Search for the cell housing the specified text and yield its (x, y) center coordinate. 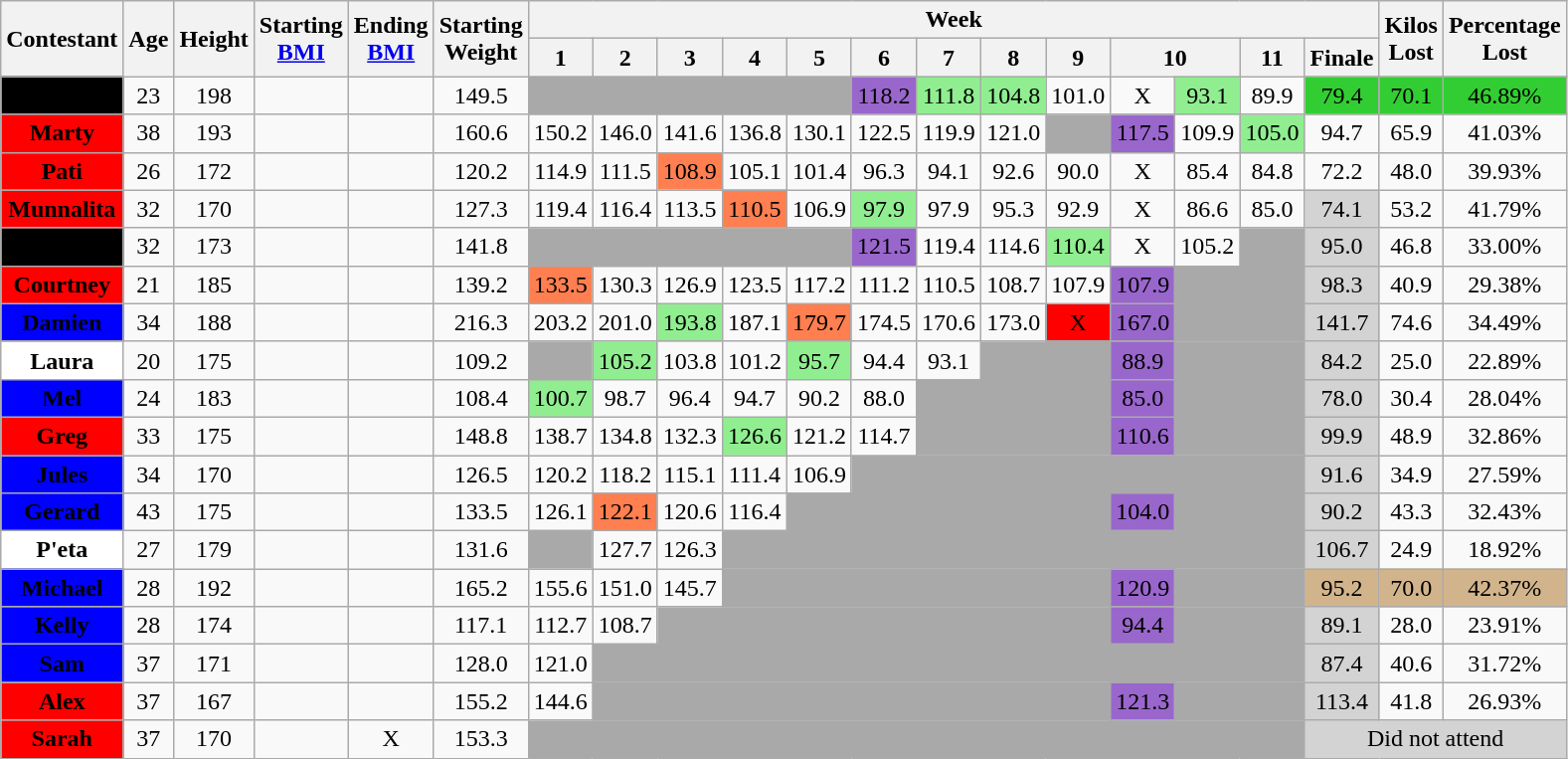
115.1 (690, 474)
98.7 (624, 398)
145.7 (690, 588)
121.2 (819, 436)
110.4 (1078, 247)
149.5 (481, 95)
123.5 (754, 285)
79.4 (1342, 95)
104.8 (1014, 95)
EndingBMI (391, 39)
StartingBMI (300, 39)
95.0 (1342, 247)
40.9 (1411, 285)
Alex (62, 701)
167.0 (1143, 322)
146.0 (624, 133)
114.9 (561, 171)
105.1 (754, 171)
89.9 (1273, 95)
46.8 (1411, 247)
121.3 (1143, 701)
104.0 (1143, 512)
114.6 (1014, 247)
31.72% (1504, 664)
PercentageLost (1504, 39)
94.1 (949, 171)
172 (214, 171)
117.1 (481, 626)
126.6 (754, 436)
P'eta (62, 550)
90.0 (1078, 171)
193.8 (690, 322)
18.92% (1504, 550)
23 (149, 95)
53.2 (1411, 209)
43.3 (1411, 512)
111.5 (624, 171)
130.3 (624, 285)
Finale (1342, 58)
32.43% (1504, 512)
78.0 (1342, 398)
26.93% (1504, 701)
203.2 (561, 322)
41.8 (1411, 701)
20 (149, 360)
Age (149, 39)
Sarah (62, 739)
65.9 (1411, 133)
92.6 (1014, 171)
96.4 (690, 398)
117.2 (819, 285)
30.4 (1411, 398)
130.1 (819, 133)
120.6 (690, 512)
111.4 (754, 474)
121.5 (883, 247)
153.3 (481, 739)
88.0 (883, 398)
173.0 (1014, 322)
138.7 (561, 436)
106.7 (1342, 550)
8 (1014, 58)
160.6 (481, 133)
91.6 (1342, 474)
28.04% (1504, 398)
119.9 (949, 133)
StartingWeight (481, 39)
126.9 (690, 285)
46.89% (1504, 95)
179 (214, 550)
33 (149, 436)
155.2 (481, 701)
185 (214, 285)
111.8 (949, 95)
32.86% (1504, 436)
42.37% (1504, 588)
Chris (62, 95)
10 (1175, 58)
109.2 (481, 360)
150.2 (561, 133)
98.3 (1342, 285)
95.3 (1014, 209)
92.9 (1078, 209)
Greg (62, 436)
155.6 (561, 588)
127.7 (624, 550)
34.49% (1504, 322)
Kelly (62, 626)
136.8 (754, 133)
141.8 (481, 247)
173 (214, 247)
6 (883, 58)
141.6 (690, 133)
112.7 (561, 626)
Courtney (62, 285)
193 (214, 133)
24.9 (1411, 550)
96.3 (883, 171)
148.8 (481, 436)
27.59% (1504, 474)
111.2 (883, 285)
22.89% (1504, 360)
126.3 (690, 550)
Munnalita (62, 209)
174 (214, 626)
198 (214, 95)
24 (149, 398)
114.7 (883, 436)
1 (561, 58)
122.1 (624, 512)
29.38% (1504, 285)
103.8 (690, 360)
2 (624, 58)
179.7 (819, 322)
70.1 (1411, 95)
21 (149, 285)
216.3 (481, 322)
122.5 (883, 133)
113.4 (1342, 701)
84.8 (1273, 171)
131.6 (481, 550)
33.00% (1504, 247)
4 (754, 58)
9 (1078, 58)
Kimberlie (62, 247)
188 (214, 322)
7 (949, 58)
89.1 (1342, 626)
110.6 (1143, 436)
183 (214, 398)
25.0 (1411, 360)
128.0 (481, 664)
134.8 (624, 436)
Damien (62, 322)
28.0 (1411, 626)
Height (214, 39)
151.0 (624, 588)
126.1 (561, 512)
113.5 (690, 209)
99.9 (1342, 436)
101.2 (754, 360)
85.4 (1207, 171)
70.0 (1411, 588)
144.6 (561, 701)
88.9 (1143, 360)
141.7 (1342, 322)
192 (214, 588)
100.7 (561, 398)
95.2 (1342, 588)
109.9 (1207, 133)
95.7 (819, 360)
165.2 (481, 588)
132.3 (690, 436)
174.5 (883, 322)
101.4 (819, 171)
74.1 (1342, 209)
Marty (62, 133)
120.9 (1143, 588)
108.4 (481, 398)
201.0 (624, 322)
117.5 (1143, 133)
Did not attend (1436, 739)
5 (819, 58)
Week (954, 20)
86.6 (1207, 209)
23.91% (1504, 626)
74.6 (1411, 322)
Mel (62, 398)
41.79% (1504, 209)
41.03% (1504, 133)
105.0 (1273, 133)
Contestant (62, 39)
43 (149, 512)
139.2 (481, 285)
167 (214, 701)
34.9 (1411, 474)
KilosLost (1411, 39)
48.0 (1411, 171)
27 (149, 550)
108.9 (690, 171)
Michael (62, 588)
Pati (62, 171)
3 (690, 58)
87.4 (1342, 664)
48.9 (1411, 436)
40.6 (1411, 664)
Sam (62, 664)
84.2 (1342, 360)
Gerard (62, 512)
26 (149, 171)
72.2 (1342, 171)
Jules (62, 474)
170.6 (949, 322)
171 (214, 664)
38 (149, 133)
11 (1273, 58)
101.0 (1078, 95)
126.5 (481, 474)
127.3 (481, 209)
Laura (62, 360)
39.93% (1504, 171)
187.1 (754, 322)
